Scan for the cell matching the given text and deliver its (X, Y) coordinate at center. 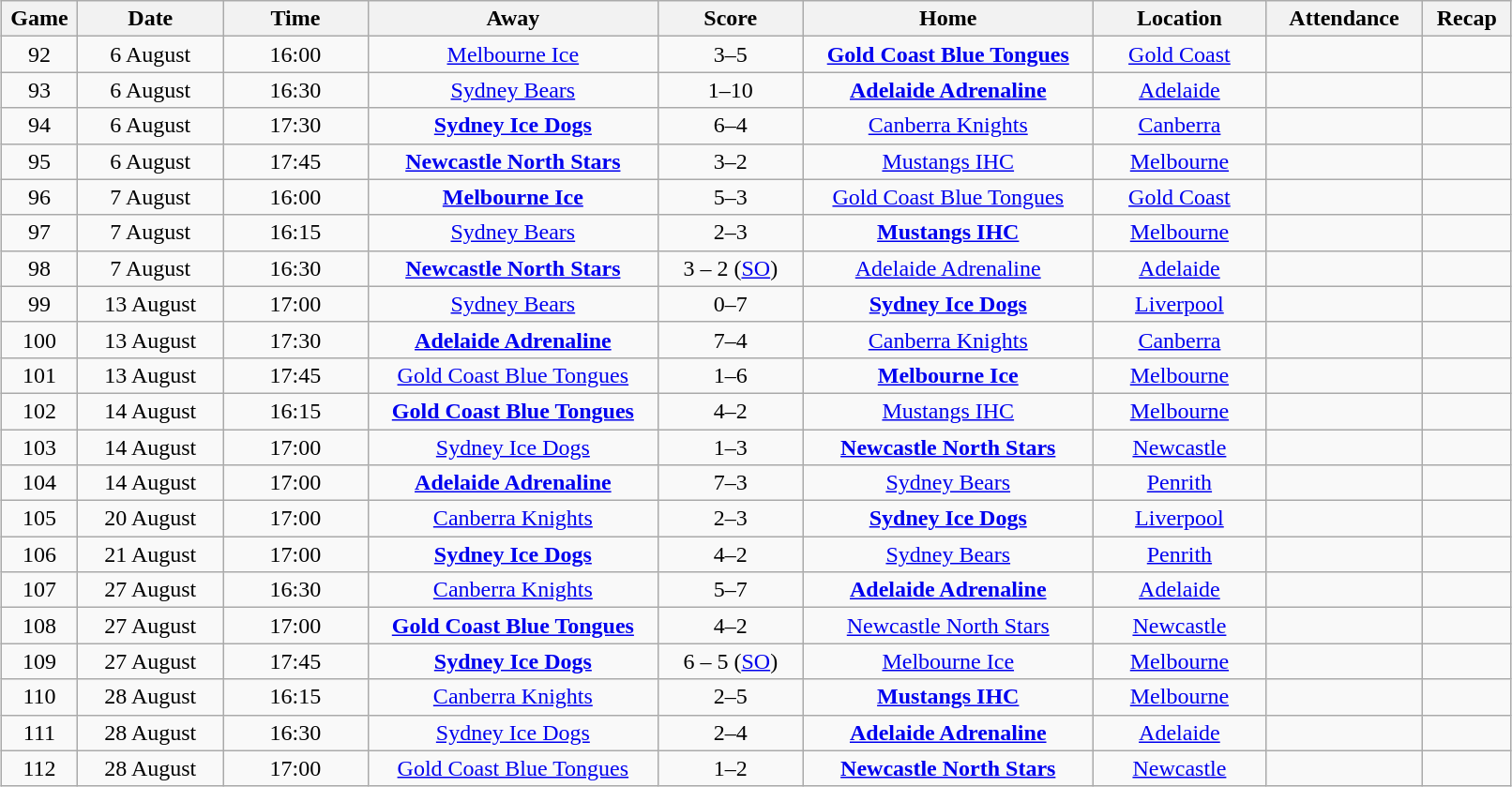
105 (39, 519)
6 – 5 (SO) (730, 661)
107 (39, 590)
112 (39, 768)
99 (39, 304)
Date (150, 19)
5–7 (730, 590)
103 (39, 447)
1–3 (730, 447)
Score (730, 19)
0–7 (730, 304)
20 August (150, 519)
110 (39, 697)
2–5 (730, 697)
94 (39, 126)
104 (39, 483)
3 – 2 (SO) (730, 268)
98 (39, 268)
92 (39, 54)
100 (39, 340)
Away (512, 19)
Time (296, 19)
Attendance (1343, 19)
Home (947, 19)
96 (39, 197)
3–5 (730, 54)
1–2 (730, 768)
1–6 (730, 375)
101 (39, 375)
Recap (1467, 19)
1–10 (730, 90)
108 (39, 626)
3–2 (730, 161)
97 (39, 233)
7–3 (730, 483)
109 (39, 661)
95 (39, 161)
93 (39, 90)
5–3 (730, 197)
106 (39, 554)
6–4 (730, 126)
Game (39, 19)
7–4 (730, 340)
2–4 (730, 733)
102 (39, 411)
Location (1179, 19)
21 August (150, 554)
111 (39, 733)
